Return (x, y) of the center of cell containing provided text 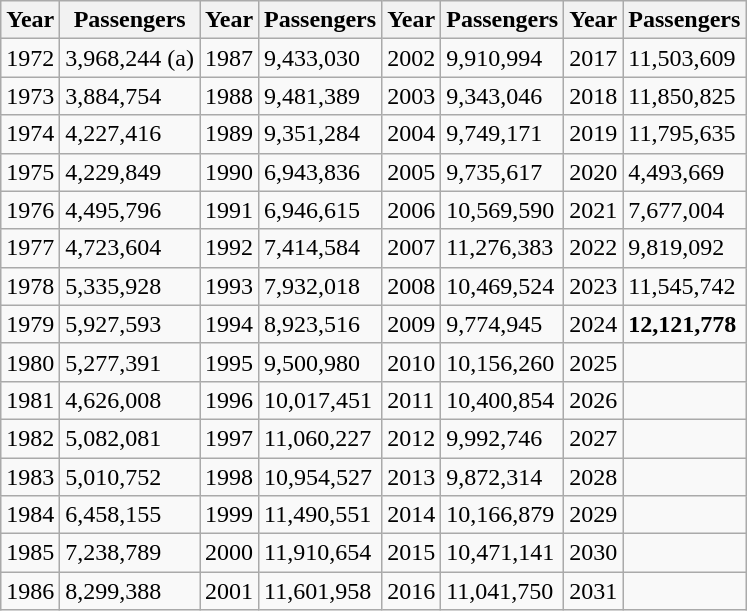
1987 (230, 58)
5,010,752 (130, 477)
1977 (30, 248)
9,872,314 (502, 477)
1994 (230, 324)
11,795,635 (684, 134)
10,954,527 (320, 477)
1985 (30, 553)
7,238,789 (130, 553)
2001 (230, 591)
5,277,391 (130, 362)
11,503,609 (684, 58)
1974 (30, 134)
1986 (30, 591)
10,471,141 (502, 553)
2018 (594, 96)
2028 (594, 477)
6,946,615 (320, 210)
9,910,994 (502, 58)
2027 (594, 438)
2016 (412, 591)
1989 (230, 134)
2003 (412, 96)
10,569,590 (502, 210)
1990 (230, 172)
1976 (30, 210)
10,469,524 (502, 286)
1983 (30, 477)
9,343,046 (502, 96)
3,968,244 (a) (130, 58)
1981 (30, 400)
2015 (412, 553)
2021 (594, 210)
2019 (594, 134)
9,735,617 (502, 172)
2006 (412, 210)
4,493,669 (684, 172)
11,276,383 (502, 248)
2024 (594, 324)
1988 (230, 96)
2025 (594, 362)
2020 (594, 172)
4,723,604 (130, 248)
2023 (594, 286)
9,433,030 (320, 58)
2005 (412, 172)
1998 (230, 477)
7,932,018 (320, 286)
2010 (412, 362)
2004 (412, 134)
4,495,796 (130, 210)
11,041,750 (502, 591)
9,481,389 (320, 96)
1978 (30, 286)
2017 (594, 58)
2026 (594, 400)
1996 (230, 400)
4,229,849 (130, 172)
6,458,155 (130, 515)
11,850,825 (684, 96)
1973 (30, 96)
1995 (230, 362)
1980 (30, 362)
2030 (594, 553)
7,414,584 (320, 248)
1993 (230, 286)
2007 (412, 248)
11,601,958 (320, 591)
8,923,516 (320, 324)
9,992,746 (502, 438)
11,910,654 (320, 553)
1999 (230, 515)
9,749,171 (502, 134)
2031 (594, 591)
10,400,854 (502, 400)
10,156,260 (502, 362)
10,166,879 (502, 515)
9,819,092 (684, 248)
6,943,836 (320, 172)
5,335,928 (130, 286)
5,082,081 (130, 438)
2012 (412, 438)
2009 (412, 324)
2029 (594, 515)
8,299,388 (130, 591)
3,884,754 (130, 96)
1984 (30, 515)
1992 (230, 248)
1979 (30, 324)
4,626,008 (130, 400)
1975 (30, 172)
2022 (594, 248)
9,351,284 (320, 134)
2000 (230, 553)
1972 (30, 58)
1991 (230, 210)
5,927,593 (130, 324)
2011 (412, 400)
12,121,778 (684, 324)
1982 (30, 438)
2014 (412, 515)
11,060,227 (320, 438)
1997 (230, 438)
4,227,416 (130, 134)
7,677,004 (684, 210)
2008 (412, 286)
10,017,451 (320, 400)
9,500,980 (320, 362)
11,545,742 (684, 286)
2013 (412, 477)
9,774,945 (502, 324)
2002 (412, 58)
11,490,551 (320, 515)
